From the cell containing the given text, extract its center point as [X, Y] coordinate. 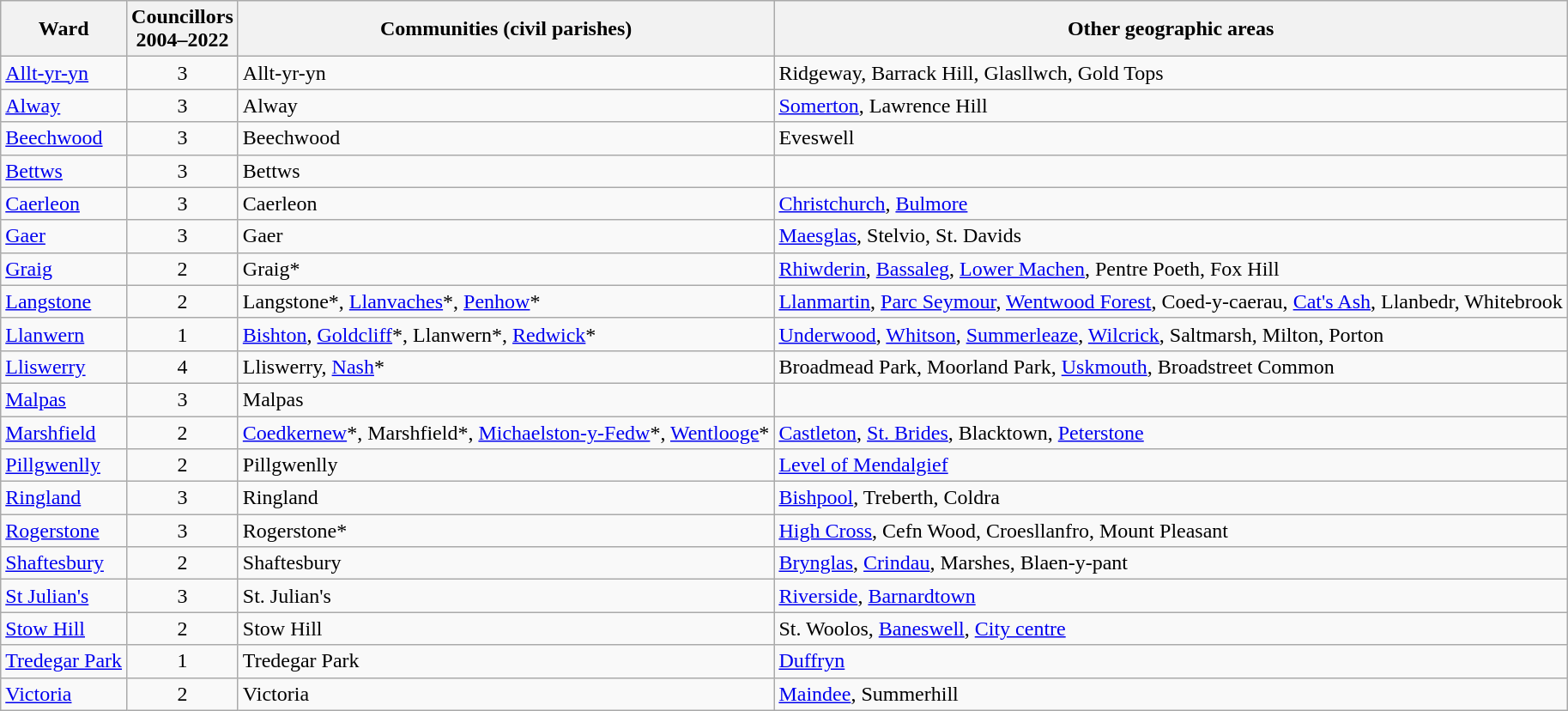
Councillors2004–2022 [183, 29]
Lliswerry [64, 367]
Bishpool, Treberth, Coldra [1171, 498]
Lliswerry, Nash* [506, 367]
Coedkernew*, Marshfield*, Michaelston-y-Fedw*, Wentlooge* [506, 432]
Ridgeway, Barrack Hill, Glasllwch, Gold Tops [1171, 73]
St. Julian's [506, 596]
Underwood, Whitson, Summerleaze, Wilcrick, Saltmarsh, Milton, Porton [1171, 334]
Riverside, Barnardtown [1171, 596]
Graig* [506, 269]
Broadmead Park, Moorland Park, Uskmouth, Broadstreet Common [1171, 367]
Other geographic areas [1171, 29]
Maesglas, Stelvio, St. Davids [1171, 236]
Graig [64, 269]
Bishton, Goldcliff*, Llanwern*, Redwick* [506, 334]
Brynglas, Crindau, Marshes, Blaen-y-pant [1171, 563]
4 [183, 367]
St. Woolos, Baneswell, City centre [1171, 629]
Langstone [64, 301]
Level of Mendalgief [1171, 465]
Communities (civil parishes) [506, 29]
Christchurch, Bulmore [1171, 204]
St Julian's [64, 596]
Duffryn [1171, 661]
Llanmartin, Parc Seymour, Wentwood Forest, Coed-y-caerau, Cat's Ash, Llanbedr, Whitebrook [1171, 301]
Eveswell [1171, 138]
Somerton, Lawrence Hill [1171, 106]
Ward [64, 29]
Rogerstone [64, 531]
Langstone*, Llanvaches*, Penhow* [506, 301]
Rogerstone* [506, 531]
High Cross, Cefn Wood, Croesllanfro, Mount Pleasant [1171, 531]
Llanwern [64, 334]
Castleton, St. Brides, Blacktown, Peterstone [1171, 432]
Maindee, Summerhill [1171, 694]
Rhiwderin, Bassaleg, Lower Machen, Pentre Poeth, Fox Hill [1171, 269]
Marshfield [64, 432]
